Search for the cell housing the specified text and yield its (x, y) center coordinate. 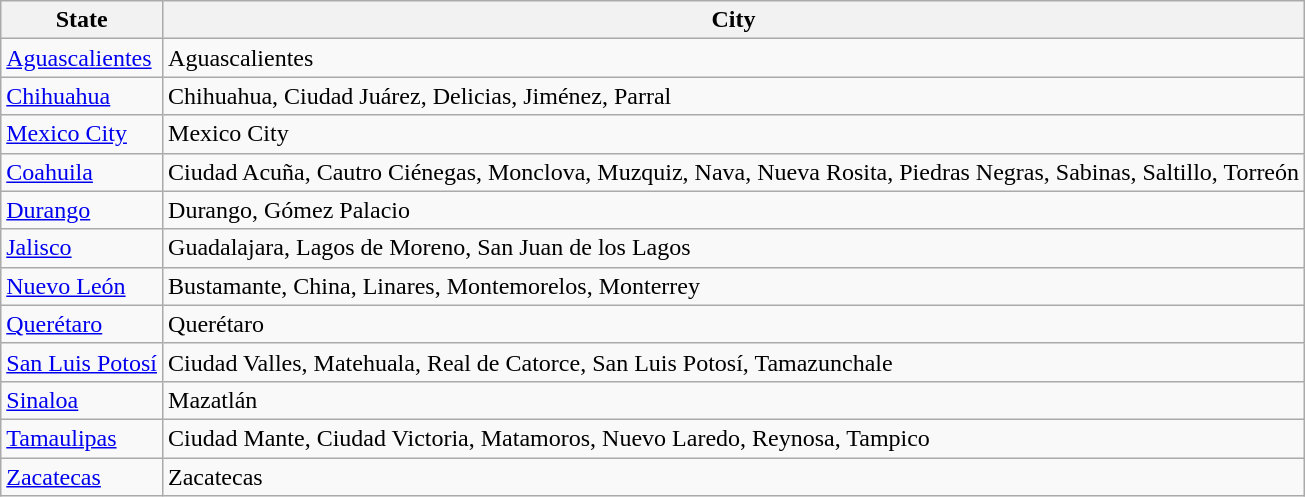
Durango (82, 210)
Ciudad Valles, Matehuala, Real de Catorce, San Luis Potosí, Tamazunchale (734, 362)
Ciudad Acuña, Cautro Ciénegas, Monclova, Muzquiz, Nava, Nueva Rosita, Piedras Negras, Sabinas, Saltillo, Torreón (734, 172)
State (82, 20)
Coahuila (82, 172)
Bustamante, China, Linares, Montemorelos, Monterrey (734, 286)
Chihuahua (82, 96)
Guadalajara, Lagos de Moreno, San Juan de los Lagos (734, 248)
Chihuahua, Ciudad Juárez, Delicias, Jiménez, Parral (734, 96)
Ciudad Mante, Ciudad Victoria, Matamoros, Nuevo Laredo, Reynosa, Tampico (734, 438)
Tamaulipas (82, 438)
Mazatlán (734, 400)
Jalisco (82, 248)
Sinaloa (82, 400)
Durango, Gómez Palacio (734, 210)
City (734, 20)
San Luis Potosí (82, 362)
Nuevo León (82, 286)
